Determine the [X, Y] coordinate at the center of the cell enclosing the given text.  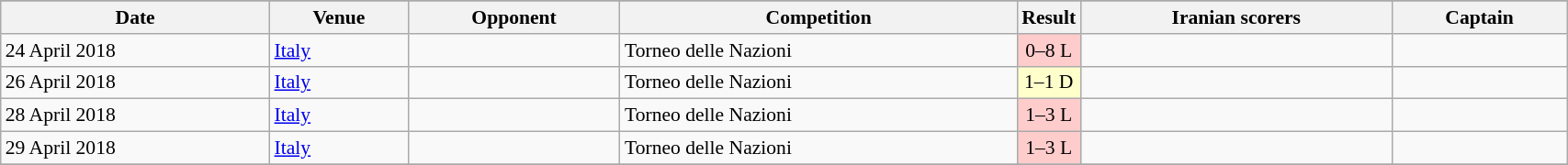
1–1 D [1049, 82]
Competition [818, 17]
26 April 2018 [136, 82]
Venue [340, 17]
Date [136, 17]
Result [1049, 17]
28 April 2018 [136, 115]
Iranian scorers [1236, 17]
Captain [1479, 17]
Opponent [514, 17]
24 April 2018 [136, 50]
29 April 2018 [136, 148]
0–8 L [1049, 50]
